For the text-containing cell, return its midpoint in (X, Y) coordinate format. 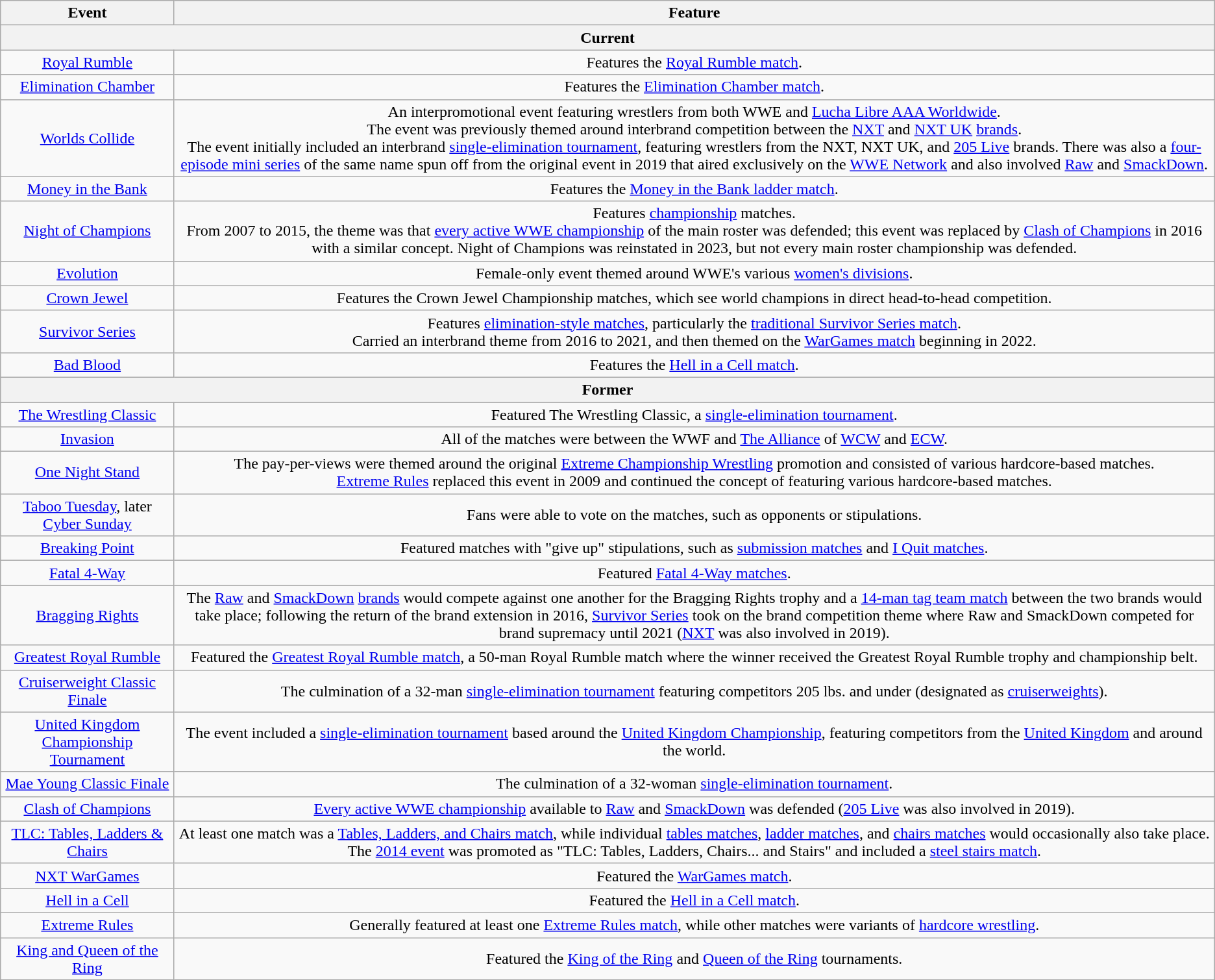
Featured the King of the Ring and Queen of the Ring tournaments. (694, 958)
Every active WWE championship available to Raw and SmackDown was defended (205 Live was also involved in 2019). (694, 809)
Features the Crown Jewel Championship matches, which see world champions in direct head-to-head competition. (694, 298)
Evolution (87, 273)
Featured matches with "give up" stipulations, such as submission matches and I Quit matches. (694, 548)
Former (607, 389)
United Kingdom Championship Tournament (87, 742)
Featured The Wrestling Classic, a single-elimination tournament. (694, 415)
Featured the Hell in a Cell match. (694, 900)
Features the Royal Rumble match. (694, 62)
King and Queen of the Ring (87, 958)
Bragging Rights (87, 615)
Bad Blood (87, 365)
The culmination of a 32-man single-elimination tournament featuring competitors 205 lbs. and under (designated as cruiserweights). (694, 691)
One Night Stand (87, 472)
Hell in a Cell (87, 900)
Crown Jewel (87, 298)
Featured the WarGames match. (694, 876)
Current (607, 38)
Survivor Series (87, 331)
Royal Rumble (87, 62)
Female-only event themed around WWE's various women's divisions. (694, 273)
Featured Fatal 4-Way matches. (694, 573)
Breaking Point (87, 548)
All of the matches were between the WWF and The Alliance of WCW and ECW. (694, 439)
Night of Champions (87, 231)
Elimination Chamber (87, 87)
Extreme Rules (87, 925)
Greatest Royal Rumble (87, 657)
Fatal 4-Way (87, 573)
Money in the Bank (87, 189)
Event (87, 13)
Mae Young Classic Finale (87, 784)
Feature (694, 13)
Features the Elimination Chamber match. (694, 87)
The Wrestling Classic (87, 415)
Clash of Champions (87, 809)
Generally featured at least one Extreme Rules match, while other matches were variants of hardcore wrestling. (694, 925)
Worlds Collide (87, 138)
Cruiserweight Classic Finale (87, 691)
TLC: Tables, Ladders & Chairs (87, 842)
Invasion (87, 439)
The culmination of a 32-woman single-elimination tournament. (694, 784)
Features the Hell in a Cell match. (694, 365)
NXT WarGames (87, 876)
Features the Money in the Bank ladder match. (694, 189)
Taboo Tuesday, later Cyber Sunday (87, 515)
Fans were able to vote on the matches, such as opponents or stipulations. (694, 515)
